Find where the given text appears and provide that cell's center as [x, y] coordinate. 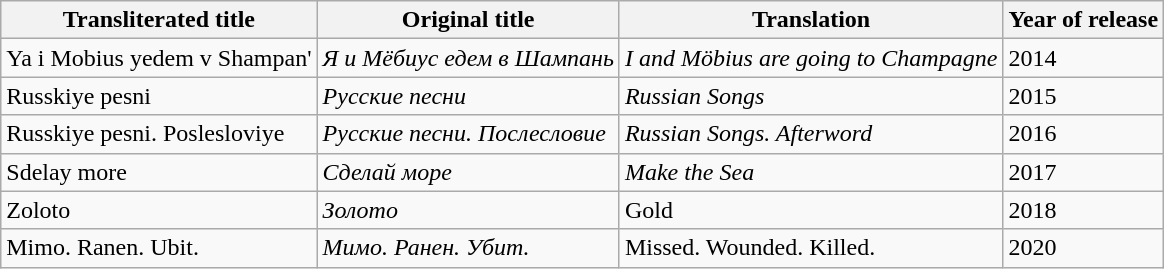
2018 [1084, 210]
Year of release [1084, 20]
Gold [810, 210]
Русские песни [468, 96]
Missed. Wounded. Killed. [810, 248]
Russian Songs [810, 96]
Mimo. Ranen. Ubit. [159, 248]
2017 [1084, 172]
Золото [468, 210]
Translation [810, 20]
I and Möbius are going to Champagne [810, 58]
Сделай море [468, 172]
Я и Мёбиус едем в Шампань [468, 58]
Russkiye pesni. Poslesloviye [159, 134]
Russkiye pesni [159, 96]
Zoloto [159, 210]
Мимо. Ранен. Убит. [468, 248]
Original title [468, 20]
Ya i Mobius yedem v Shampan' [159, 58]
Make the Sea [810, 172]
2020 [1084, 248]
Sdelay more [159, 172]
2015 [1084, 96]
2016 [1084, 134]
Transliterated title [159, 20]
2014 [1084, 58]
Русские песни. Послесловие [468, 134]
Russian Songs. Afterword [810, 134]
